Identify which cell holds the provided text, then report its (x, y) central coordinate. 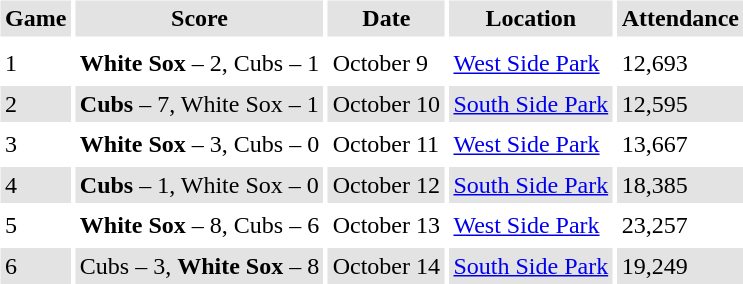
White Sox – 2, Cubs – 1 (199, 64)
October 13 (386, 226)
Attendance (680, 18)
12,595 (680, 104)
23,257 (680, 226)
Cubs – 3, White Sox – 8 (199, 266)
Date (386, 18)
19,249 (680, 266)
12,693 (680, 64)
October 12 (386, 185)
October 9 (386, 64)
October 11 (386, 144)
4 (35, 185)
13,667 (680, 144)
October 10 (386, 104)
White Sox – 3, Cubs – 0 (199, 144)
5 (35, 226)
Location (531, 18)
18,385 (680, 185)
Game (35, 18)
White Sox – 8, Cubs – 6 (199, 226)
2 (35, 104)
Cubs – 7, White Sox – 1 (199, 104)
Score (199, 18)
3 (35, 144)
6 (35, 266)
October 14 (386, 266)
1 (35, 64)
Cubs – 1, White Sox – 0 (199, 185)
